Return the (X, Y) coordinate for the center point of the cell that contains the specified text.  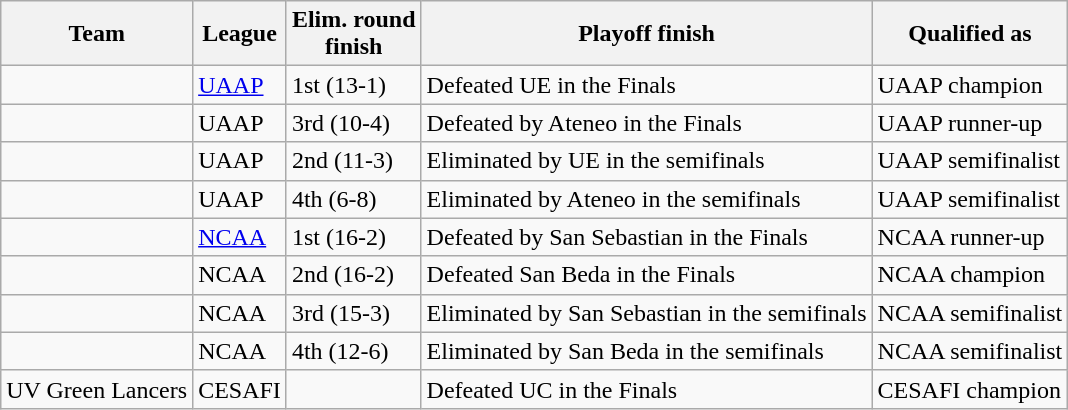
1st (13-1) (354, 85)
Team (97, 34)
1st (16-2) (354, 237)
4th (6-8) (354, 199)
NCAA champion (970, 275)
Eliminated by UE in the semifinals (646, 161)
Defeated by San Sebastian in the Finals (646, 237)
Eliminated by Ateneo in the semifinals (646, 199)
Defeated San Beda in the Finals (646, 275)
Elim. roundfinish (354, 34)
Eliminated by San Sebastian in the semifinals (646, 313)
CESAFI (240, 389)
Eliminated by San Beda in the semifinals (646, 351)
2nd (16-2) (354, 275)
UV Green Lancers (97, 389)
NCAA runner-up (970, 237)
Qualified as (970, 34)
Defeated UE in the Finals (646, 85)
Defeated by Ateneo in the Finals (646, 123)
2nd (11-3) (354, 161)
4th (12-6) (354, 351)
UAAP runner-up (970, 123)
CESAFI champion (970, 389)
Playoff finish (646, 34)
Defeated UC in the Finals (646, 389)
3rd (10-4) (354, 123)
3rd (15-3) (354, 313)
UAAP champion (970, 85)
League (240, 34)
